Return [x, y] of the center of cell containing provided text 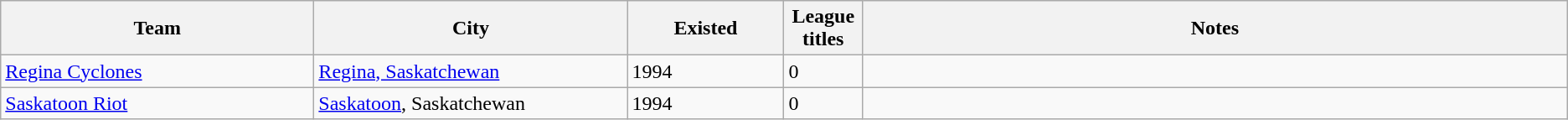
Regina, Saskatchewan [471, 71]
Saskatoon Riot [157, 103]
Regina Cyclones [157, 71]
League titles [823, 29]
Notes [1215, 29]
Existed [705, 29]
Team [157, 29]
City [471, 29]
Saskatoon, Saskatchewan [471, 103]
